Return [x, y] of the center of cell containing provided text 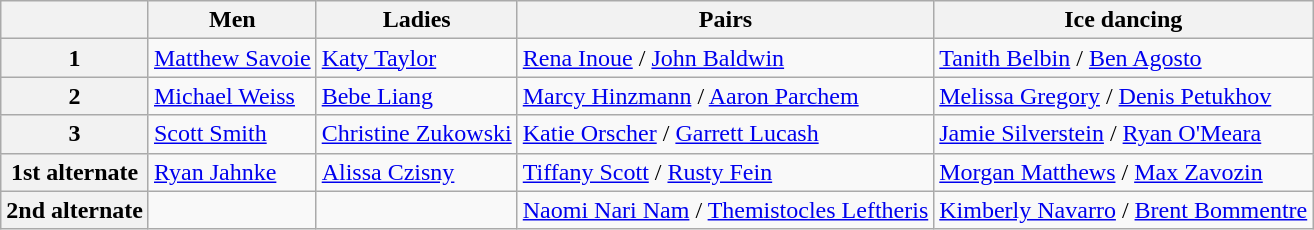
Men [232, 20]
Christine Zukowski [416, 134]
Ice dancing [1124, 20]
Melissa Gregory / Denis Petukhov [1124, 96]
Bebe Liang [416, 96]
Tanith Belbin / Ben Agosto [1124, 58]
Scott Smith [232, 134]
Katie Orscher / Garrett Lucash [726, 134]
Michael Weiss [232, 96]
1 [75, 58]
1st alternate [75, 172]
Ladies [416, 20]
Kimberly Navarro / Brent Bommentre [1124, 210]
Tiffany Scott / Rusty Fein [726, 172]
Marcy Hinzmann / Aaron Parchem [726, 96]
Matthew Savoie [232, 58]
3 [75, 134]
Morgan Matthews / Max Zavozin [1124, 172]
Pairs [726, 20]
2nd alternate [75, 210]
2 [75, 96]
Katy Taylor [416, 58]
Ryan Jahnke [232, 172]
Naomi Nari Nam / Themistocles Leftheris [726, 210]
Alissa Czisny [416, 172]
Jamie Silverstein / Ryan O'Meara [1124, 134]
Rena Inoue / John Baldwin [726, 58]
